From the cell containing the given text, extract its center point as [x, y] coordinate. 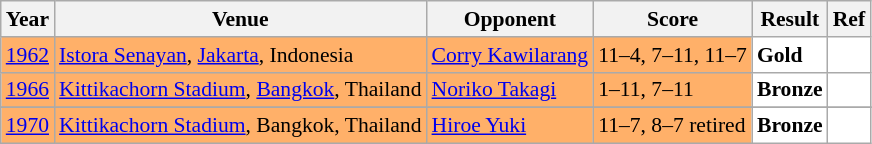
Gold [790, 55]
1966 [28, 90]
Corry Kawilarang [510, 55]
Noriko Takagi [510, 90]
11–4, 7–11, 11–7 [672, 55]
Opponent [510, 19]
Score [672, 19]
1962 [28, 55]
Hiroe Yuki [510, 126]
1970 [28, 126]
Ref [849, 19]
Istora Senayan, Jakarta, Indonesia [240, 55]
Year [28, 19]
Venue [240, 19]
Result [790, 19]
11–7, 8–7 retired [672, 126]
1–11, 7–11 [672, 90]
